Identify which cell holds the provided text, then report its (X, Y) central coordinate. 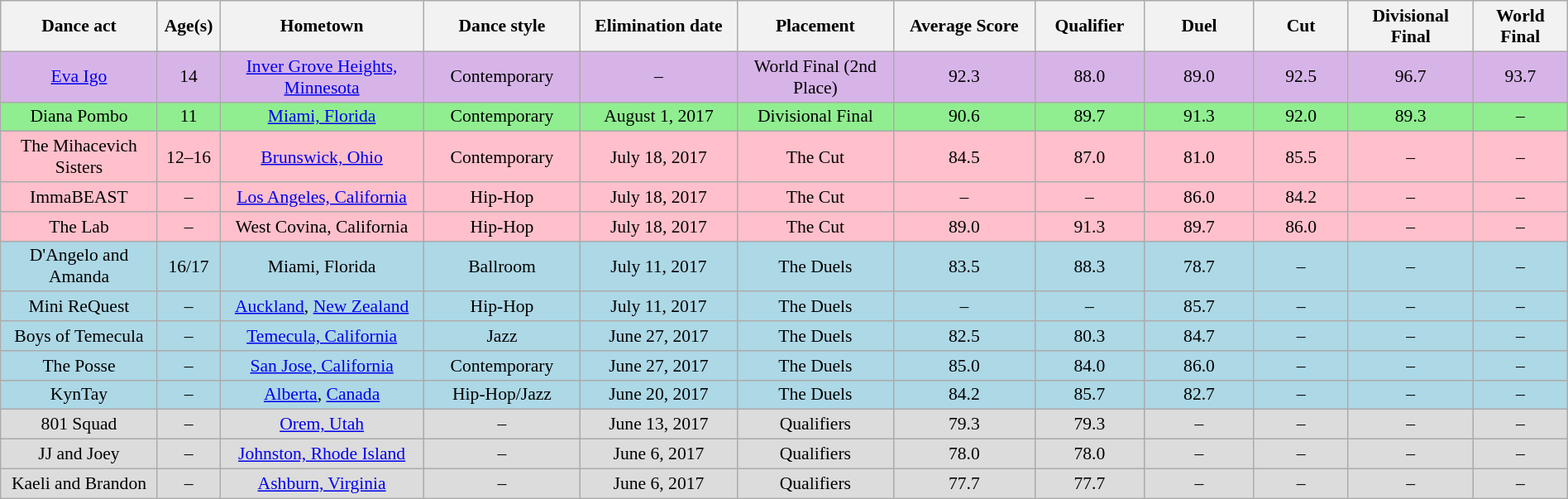
Ballroom (501, 266)
96.7 (1411, 76)
Brunswick, Ohio (322, 157)
16/17 (189, 266)
14 (189, 76)
ImmaBEAST (79, 197)
Diana Pombo (79, 117)
82.7 (1199, 395)
D'Angelo and Amanda (79, 266)
Jazz (501, 336)
92.5 (1301, 76)
KynTay (79, 395)
Cut (1301, 26)
Alberta, Canada (322, 395)
World Final (2nd Place) (815, 76)
August 1, 2017 (658, 117)
12–16 (189, 157)
Auckland, New Zealand (322, 307)
801 Squad (79, 425)
80.3 (1090, 336)
88.3 (1090, 266)
88.0 (1090, 76)
Orem, Utah (322, 425)
Dance style (501, 26)
Dance act (79, 26)
JJ and Joey (79, 454)
78.7 (1199, 266)
The Mihacevich Sisters (79, 157)
82.5 (964, 336)
Duel (1199, 26)
81.0 (1199, 157)
Elimination date (658, 26)
The Posse (79, 366)
Average Score (964, 26)
85.0 (964, 366)
92.3 (964, 76)
June 20, 2017 (658, 395)
87.0 (1090, 157)
Johnston, Rhode Island (322, 454)
Qualifier (1090, 26)
Inver Grove Heights, Minnesota (322, 76)
84.0 (1090, 366)
Eva Igo (79, 76)
San Jose, California (322, 366)
Kaeli and Brandon (79, 483)
90.6 (964, 117)
92.0 (1301, 117)
Ashburn, Virginia (322, 483)
83.5 (964, 266)
89.3 (1411, 117)
11 (189, 117)
June 13, 2017 (658, 425)
85.5 (1301, 157)
84.7 (1199, 336)
Placement (815, 26)
West Covina, California (322, 227)
Boys of Temecula (79, 336)
Age(s) (189, 26)
Temecula, California (322, 336)
Hip-Hop/Jazz (501, 395)
The Lab (79, 227)
84.5 (964, 157)
World Final (1520, 26)
Hometown (322, 26)
Los Angeles, California (322, 197)
93.7 (1520, 76)
Mini ReQuest (79, 307)
